Scan for the cell matching the given text and deliver its (x, y) coordinate at center. 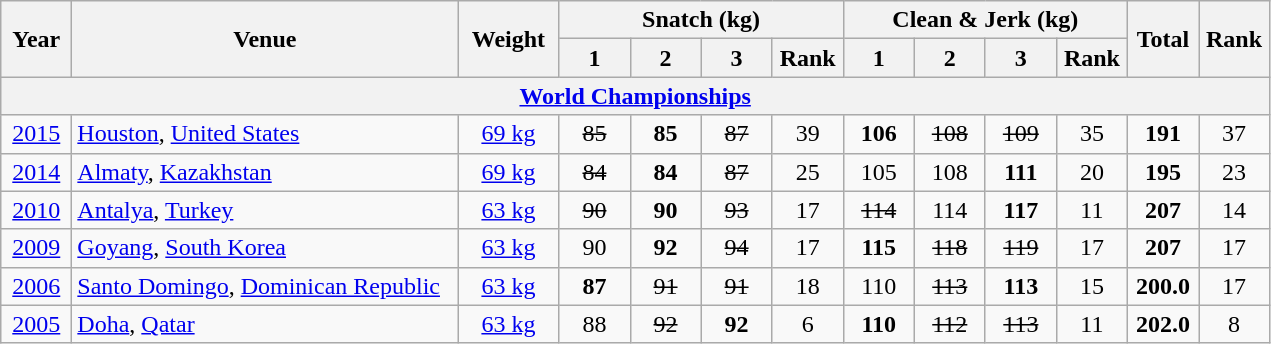
105 (878, 172)
Santo Domingo, Dominican Republic (265, 286)
14 (1234, 210)
Total (1162, 39)
20 (1092, 172)
Almaty, Kazakhstan (265, 172)
Clean & Jerk (kg) (985, 20)
94 (736, 248)
111 (1020, 172)
6 (808, 324)
39 (808, 134)
115 (878, 248)
Antalya, Turkey (265, 210)
World Championships (636, 96)
37 (1234, 134)
Snatch (kg) (701, 20)
93 (736, 210)
195 (1162, 172)
117 (1020, 210)
35 (1092, 134)
200.0 (1162, 286)
Goyang, South Korea (265, 248)
2006 (36, 286)
Weight (508, 39)
15 (1092, 286)
202.0 (1162, 324)
109 (1020, 134)
2009 (36, 248)
Doha, Qatar (265, 324)
2010 (36, 210)
191 (1162, 134)
2014 (36, 172)
8 (1234, 324)
119 (1020, 248)
Houston, United States (265, 134)
23 (1234, 172)
88 (594, 324)
106 (878, 134)
25 (808, 172)
118 (950, 248)
Year (36, 39)
112 (950, 324)
18 (808, 286)
Venue (265, 39)
2005 (36, 324)
2015 (36, 134)
